Locate the cell with the specified text and output its [X, Y] center coordinate. 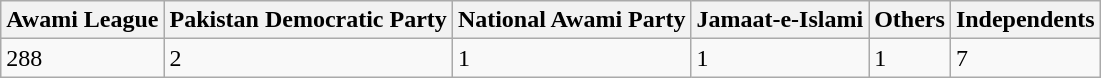
Independents [1025, 20]
7 [1025, 58]
288 [82, 58]
Awami League [82, 20]
Pakistan Democratic Party [308, 20]
2 [308, 58]
National Awami Party [572, 20]
Others [910, 20]
Jamaat-e-Islami [780, 20]
